Determine the [x, y] coordinate at the center of the cell enclosing the given text.  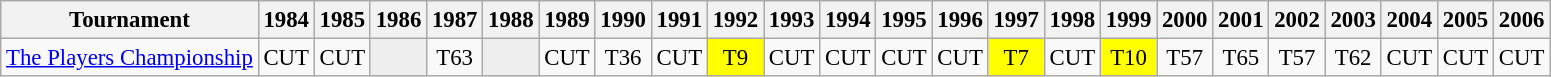
1998 [1072, 20]
1985 [342, 20]
T63 [455, 58]
1994 [848, 20]
1993 [792, 20]
1984 [286, 20]
1995 [904, 20]
1989 [567, 20]
2003 [1353, 20]
1999 [1128, 20]
2001 [1241, 20]
T9 [735, 58]
T10 [1128, 58]
1996 [960, 20]
1987 [455, 20]
1990 [623, 20]
T36 [623, 58]
1992 [735, 20]
2002 [1297, 20]
The Players Championship [130, 58]
1991 [679, 20]
T65 [1241, 58]
T7 [1016, 58]
T62 [1353, 58]
2005 [1465, 20]
Tournament [130, 20]
1997 [1016, 20]
1986 [398, 20]
2000 [1185, 20]
2004 [1409, 20]
1988 [511, 20]
2006 [1522, 20]
